Detect which cell encompasses the target text, then output its (x, y) center coordinate. 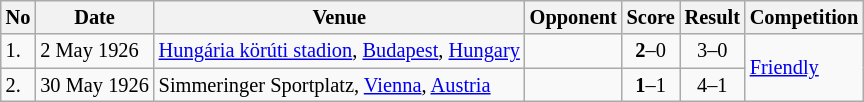
1. (18, 51)
Date (94, 17)
Venue (340, 17)
Result (712, 17)
30 May 1926 (94, 85)
2. (18, 85)
Hungária körúti stadion, Budapest, Hungary (340, 51)
Competition (804, 17)
3–0 (712, 51)
2–0 (651, 51)
Simmeringer Sportplatz, Vienna, Austria (340, 85)
Friendly (804, 68)
No (18, 17)
Score (651, 17)
1–1 (651, 85)
2 May 1926 (94, 51)
4–1 (712, 85)
Opponent (574, 17)
